Output the [x, y] coordinate of the center of the cell containing the given text.  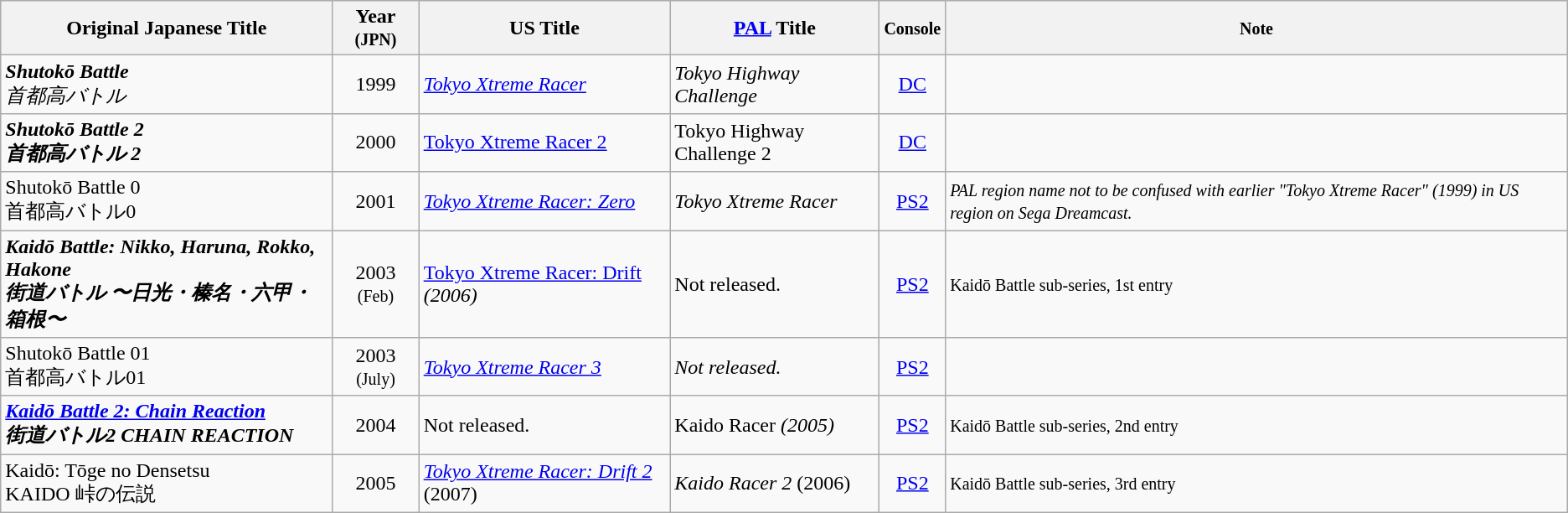
Kaido Racer 2 (2006) [775, 484]
Tokyo Xtreme Racer 3 [544, 367]
1999 [375, 85]
Shutokō Battle 01首都高バトル01 [167, 367]
Tokyo Xtreme Racer: Drift (2006) [544, 283]
2003 (Feb) [375, 283]
Console [913, 28]
Tokyo Xtreme Racer 2 [544, 142]
PAL region name not to be confused with earlier "Tokyo Xtreme Racer" (1999) in US region on Sega Dreamcast. [1256, 201]
2005 [375, 484]
2004 [375, 425]
2001 [375, 201]
Kaidō Battle sub-series, 2nd entry [1256, 425]
US Title [544, 28]
Tokyo Xtreme Racer: Drift 2 (2007) [544, 484]
Kaidō: Tōge no DensetsuKAIDO 峠の伝説 [167, 484]
Tokyo Highway Challenge [775, 85]
2003 (July) [375, 367]
2000 [375, 142]
Kaidō Battle: Nikko, Haruna, Rokko, Hakone街道バトル 〜日光・榛名・六甲・箱根〜 [167, 283]
Tokyo Highway Challenge 2 [775, 142]
Shutokō Battle 0首都高バトル0 [167, 201]
Year (JPN) [375, 28]
Tokyo Xtreme Racer: Zero [544, 201]
Kaidō Battle sub-series, 3rd entry [1256, 484]
Kaidō Battle sub-series, 1st entry [1256, 283]
Kaido Racer (2005) [775, 425]
Original Japanese Title [167, 28]
Shutokō Battle 2首都高バトル 2 [167, 142]
Shutokō Battle 首都高バトル [167, 85]
Note [1256, 28]
Kaidō Battle 2: Chain Reaction街道バトル2 CHAIN REACTION [167, 425]
PAL Title [775, 28]
